Capture the cell that displays the provided text and extract its [x, y] central coordinate. 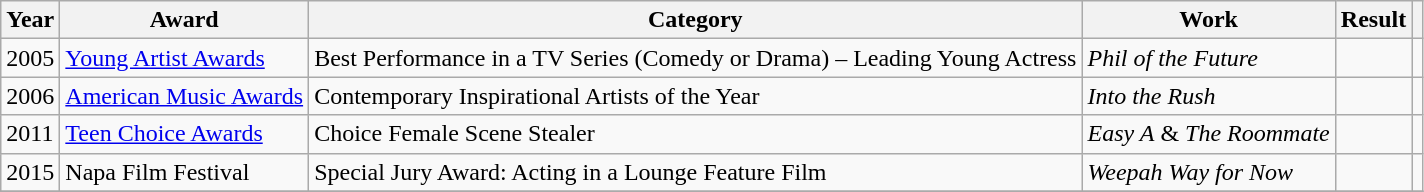
Young Artist Awards [184, 58]
Contemporary Inspirational Artists of the Year [696, 96]
Teen Choice Awards [184, 134]
American Music Awards [184, 96]
2011 [30, 134]
Weepah Way for Now [1208, 172]
Result [1373, 20]
Special Jury Award: Acting in a Lounge Feature Film [696, 172]
Easy A & The Roommate [1208, 134]
Phil of the Future [1208, 58]
Work [1208, 20]
2005 [30, 58]
Category [696, 20]
2006 [30, 96]
Year [30, 20]
Into the Rush [1208, 96]
Award [184, 20]
Best Performance in a TV Series (Comedy or Drama) – Leading Young Actress [696, 58]
Choice Female Scene Stealer [696, 134]
2015 [30, 172]
Napa Film Festival [184, 172]
